From the cell containing the given text, extract its center point as (x, y) coordinate. 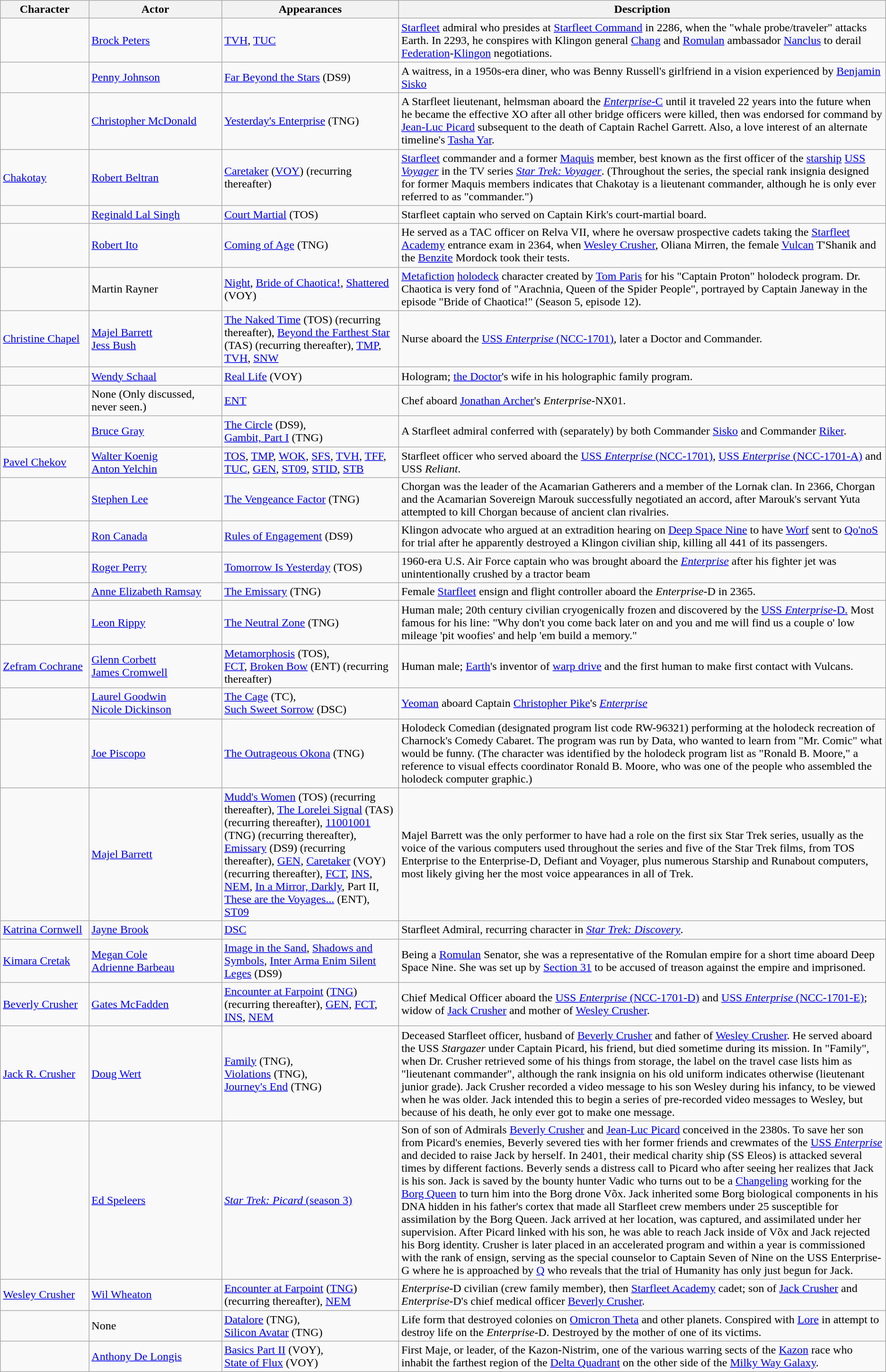
Christine Chapel (44, 339)
Stephen Lee (155, 499)
Beverly Crusher (44, 1004)
Yesterday's Enterprise (TNG) (310, 121)
Far Beyond the Stars (DS9) (310, 78)
Ron Canada (155, 537)
Hologram; the Doctor's wife in his holographic family program. (642, 376)
Ed Speleers (155, 1200)
Walter KoenigAnton Yelchin (155, 462)
None (155, 1326)
A Starfleet admiral conferred with (separately) by both Commander Sisko and Commander Riker. (642, 431)
Wil Wheaton (155, 1294)
Actor (155, 9)
Katrina Cornwell (44, 930)
Laurel GoodwinNicole Dickinson (155, 704)
Human male; Earth's inventor of warp drive and the first human to make first contact with Vulcans. (642, 666)
Starfleet officer who served aboard the USS Enterprise (NCC-1701), USS Enterprise (NCC-1701-A) and USS Reliant. (642, 462)
Leon Rippy (155, 623)
Star Trek: Picard (season 3) (310, 1200)
Majel Barrett (155, 854)
Robert Beltran (155, 177)
The Vengeance Factor (TNG) (310, 499)
None (Only discussed, never seen.) (155, 401)
The Naked Time (TOS) (recurring thereafter), Beyond the Farthest Star (TAS) (recurring thereafter), TMP, TVH, SNW (310, 339)
Kimara Cretak (44, 961)
Encounter at Farpoint (TNG) (recurring thereafter), NEM (310, 1294)
The Cage (TC), Such Sweet Sorrow (DSC) (310, 704)
Robert Ito (155, 245)
Gates McFadden (155, 1004)
Caretaker (VOY) (recurring thereafter) (310, 177)
Encounter at Farpoint (TNG) (recurring thereafter), GEN, FCT, INS, NEM (310, 1004)
Court Martial (TOS) (310, 214)
Starfleet captain who served on Captain Kirk's court-martial board. (642, 214)
Family (TNG), Violations (TNG),Journey's End (TNG) (310, 1073)
Martin Rayner (155, 289)
Real Life (VOY) (310, 376)
Pavel Chekov (44, 462)
Jayne Brook (155, 930)
Tomorrow Is Yesterday (TOS) (310, 567)
A waitress, in a 1950s-era diner, who was Benny Russell's girlfriend in a vision experienced by Benjamin Sisko (642, 78)
Description (642, 9)
ENT (310, 401)
The Circle (DS9),Gambit, Part I (TNG) (310, 431)
Penny Johnson (155, 78)
TOS, TMP, WOK, SFS, TVH, TFF, TUC, GEN, ST09, STID, STB (310, 462)
Anne Elizabeth Ramsay (155, 592)
Wendy Schaal (155, 376)
Basics Part II (VOY),State of Flux (VOY) (310, 1357)
The Emissary (TNG) (310, 592)
Bruce Gray (155, 431)
Female Starfleet ensign and flight controller aboard the Enterprise-D in 2365. (642, 592)
Image in the Sand, Shadows and Symbols, Inter Arma Enim Silent Leges (DS9) (310, 961)
Majel BarrettJess Bush (155, 339)
DSC (310, 930)
Appearances (310, 9)
Jack R. Crusher (44, 1073)
Doug Wert (155, 1073)
Roger Perry (155, 567)
Nurse aboard the USS Enterprise (NCC-1701), later a Doctor and Commander. (642, 339)
Zefram Cochrane (44, 666)
Joe Piscopo (155, 753)
Christopher McDonald (155, 121)
Rules of Engagement (DS9) (310, 537)
Brock Peters (155, 40)
TVH, TUC (310, 40)
Metamorphosis (TOS),FCT, Broken Bow (ENT) (recurring thereafter) (310, 666)
Chef aboard Jonathan Archer's Enterprise-NX01. (642, 401)
Chief Medical Officer aboard the USS Enterprise (NCC-1701-D) and USS Enterprise (NCC-1701-E); widow of Jack Crusher and mother of Wesley Crusher. (642, 1004)
Character (44, 9)
Coming of Age (TNG) (310, 245)
1960-era U.S. Air Force captain who was brought aboard the Enterprise after his fighter jet was unintentionally crushed by a tractor beam (642, 567)
Starfleet Admiral, recurring character in Star Trek: Discovery. (642, 930)
Yeoman aboard Captain Christopher Pike's Enterprise (642, 704)
Glenn CorbettJames Cromwell (155, 666)
The Outrageous Okona (TNG) (310, 753)
Datalore (TNG),Silicon Avatar (TNG) (310, 1326)
Anthony De Longis (155, 1357)
The Neutral Zone (TNG) (310, 623)
Reginald Lal Singh (155, 214)
Wesley Crusher (44, 1294)
Night, Bride of Chaotica!, Shattered (VOY) (310, 289)
Chakotay (44, 177)
Megan ColeAdrienne Barbeau (155, 961)
